Provide the (x, y) coordinate of the cell's center where the given text is located.  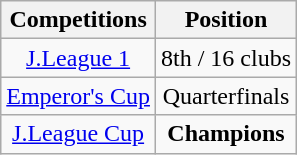
Competitions (78, 20)
Emperor's Cup (78, 96)
Quarterfinals (226, 96)
Position (226, 20)
8th / 16 clubs (226, 58)
J.League Cup (78, 134)
Champions (226, 134)
J.League 1 (78, 58)
